Find where the given text appears and provide that cell's center as [X, Y] coordinate. 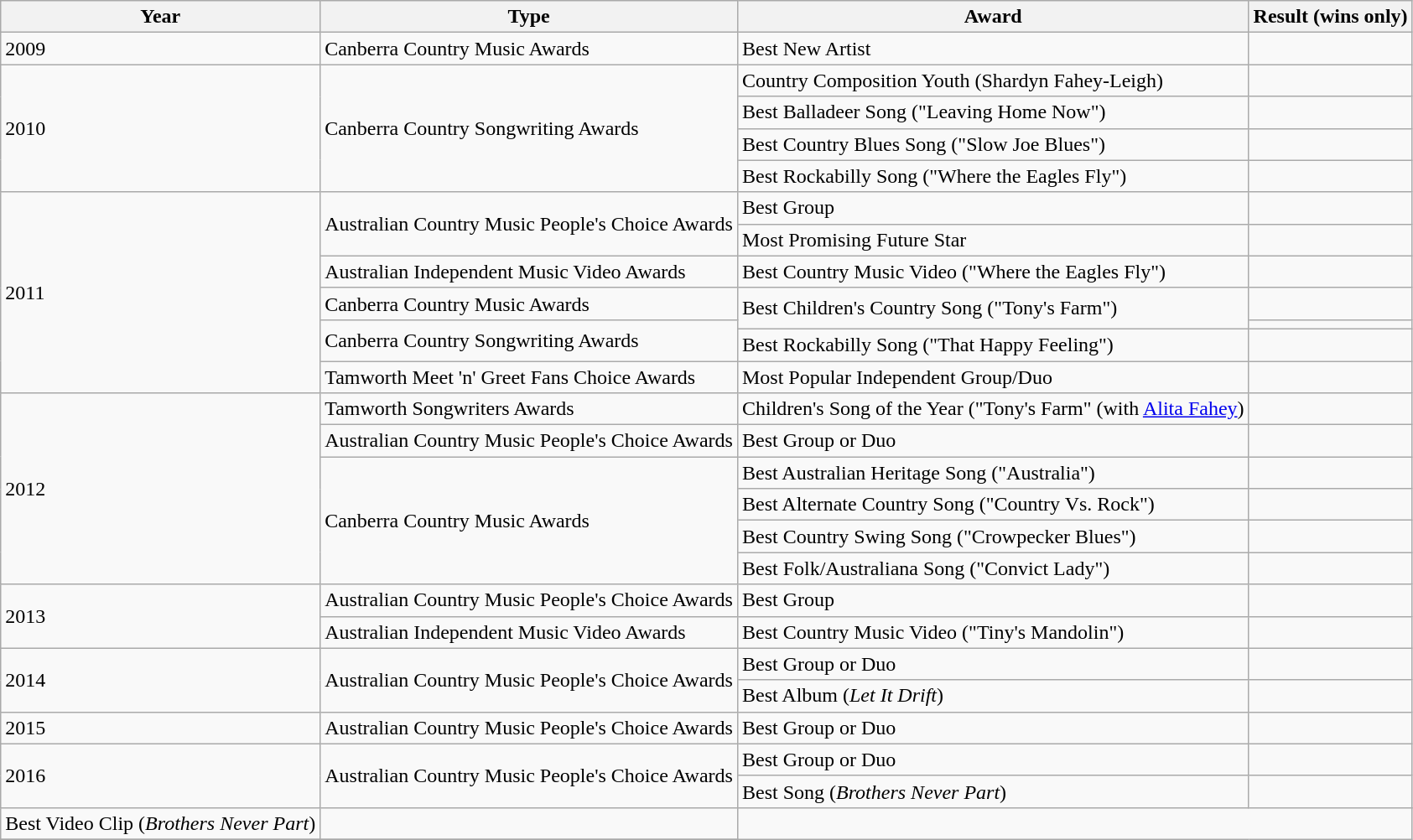
2010 [161, 128]
2015 [161, 728]
Best Country Blues Song ("Slow Joe Blues") [993, 144]
Best Country Music Video ("Tiny's Mandolin") [993, 632]
Best Children's Country Song ("Tony's Farm") [993, 309]
2011 [161, 292]
Best Country Music Video ("Where the Eagles Fly") [993, 272]
Tamworth Songwriters Awards [529, 409]
Best Rockabilly Song ("Where the Eagles Fly") [993, 176]
Year [161, 17]
Best Song (Brothers Never Part) [993, 791]
2009 [161, 49]
Best Country Swing Song ("Crowpecker Blues") [993, 537]
Best Folk/Australiana Song ("Convict Lady") [993, 568]
Result (wins only) [1330, 17]
Award [993, 17]
Best Video Clip (Brothers Never Part) [161, 823]
2013 [161, 616]
Children's Song of the Year ("Tony's Farm" (with Alita Fahey) [993, 409]
Best Album (Let It Drift) [993, 696]
2012 [161, 489]
Best Australian Heritage Song ("Australia") [993, 473]
Best Alternate Country Song ("Country Vs. Rock") [993, 505]
Best New Artist [993, 49]
Best Rockabilly Song ("That Happy Feeling") [993, 345]
Country Composition Youth (Shardyn Fahey-Leigh) [993, 80]
Most Promising Future Star [993, 240]
Tamworth Meet 'n' Greet Fans Choice Awards [529, 376]
Type [529, 17]
Most Popular Independent Group/Duo [993, 376]
2016 [161, 775]
Best Balladeer Song ("Leaving Home Now") [993, 112]
2014 [161, 680]
